Return [x, y] of the center of cell containing provided text 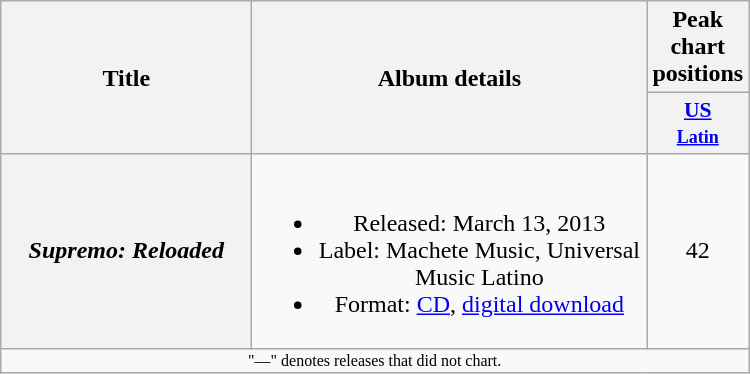
Peak chart positions [698, 47]
Supremo: Reloaded [126, 251]
42 [698, 251]
Album details [450, 78]
Title [126, 78]
Released: March 13, 2013Label: Machete Music, Universal Music LatinoFormat: CD, digital download [450, 251]
"—" denotes releases that did not chart. [375, 360]
USLatin [698, 124]
